Locate the cell with the specified text and output its (X, Y) center coordinate. 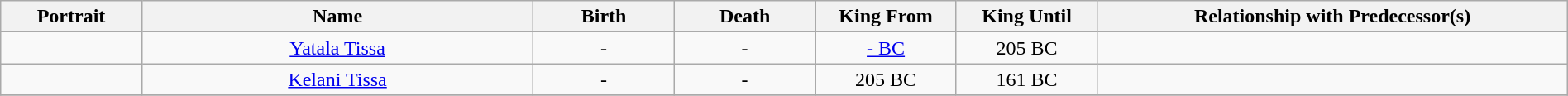
Portrait (71, 17)
- BC (886, 48)
Name (337, 17)
Birth (604, 17)
161 BC (1026, 79)
Death (744, 17)
King From (886, 17)
Relationship with Predecessor(s) (1332, 17)
Yatala Tissa (337, 48)
King Until (1026, 17)
Kelani Tissa (337, 79)
